Output the [x, y] coordinate of the center of the cell containing the given text.  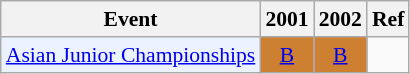
Event [131, 19]
2001 [286, 19]
2002 [340, 19]
Ref [388, 19]
Asian Junior Championships [131, 55]
